Extract the [x, y] coordinate from the center of the cell holding the provided text.  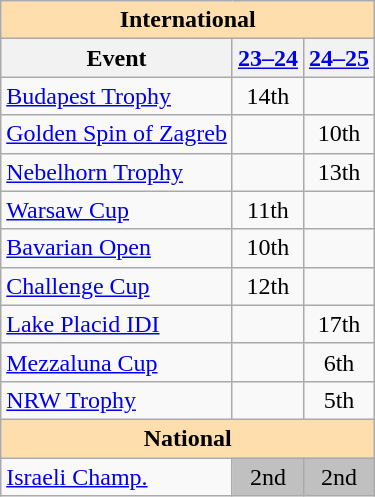
Budapest Trophy [117, 96]
23–24 [268, 58]
Bavarian Open [117, 248]
11th [268, 210]
17th [338, 324]
Golden Spin of Zagreb [117, 134]
Warsaw Cup [117, 210]
13th [338, 172]
Event [117, 58]
Israeli Champ. [117, 477]
Lake Placid IDI [117, 324]
5th [338, 400]
Challenge Cup [117, 286]
International [188, 20]
Mezzaluna Cup [117, 362]
14th [268, 96]
Nebelhorn Trophy [117, 172]
12th [268, 286]
NRW Trophy [117, 400]
National [188, 438]
6th [338, 362]
24–25 [338, 58]
